Capture the cell that displays the provided text and extract its [x, y] central coordinate. 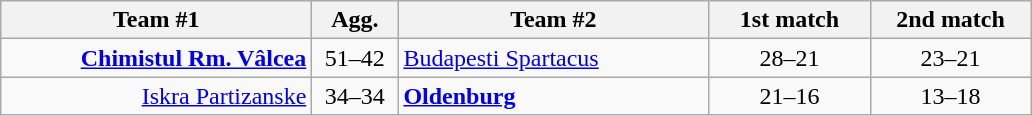
Iskra Partizanske [156, 96]
23–21 [950, 58]
Chimistul Rm. Vâlcea [156, 58]
Oldenburg [554, 96]
2nd match [950, 20]
13–18 [950, 96]
Agg. [355, 20]
28–21 [790, 58]
Team #1 [156, 20]
51–42 [355, 58]
Team #2 [554, 20]
34–34 [355, 96]
21–16 [790, 96]
Budapesti Spartacus [554, 58]
1st match [790, 20]
